Extract the (x, y) coordinate from the center of the cell holding the provided text.  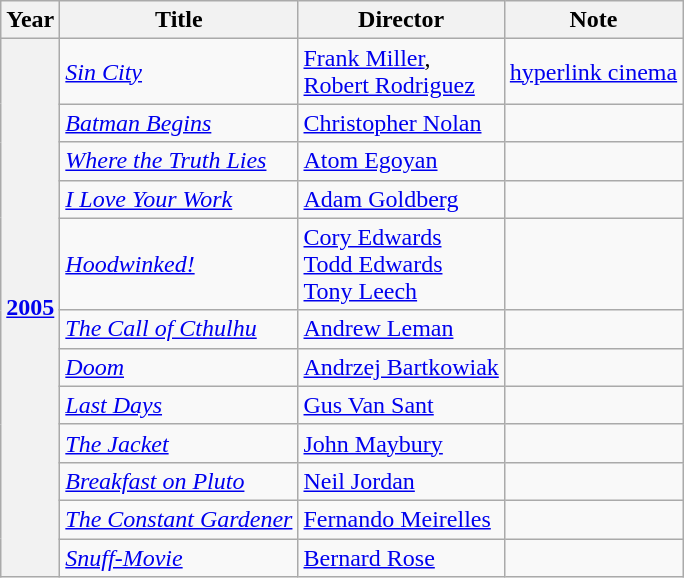
Neil Jordan (401, 481)
Title (179, 20)
The Call of Cthulhu (179, 329)
The Constant Gardener (179, 519)
Director (401, 20)
Breakfast on Pluto (179, 481)
Sin City (179, 72)
Adam Goldberg (401, 199)
Frank Miller,Robert Rodriguez (401, 72)
Atom Egoyan (401, 161)
Cory EdwardsTodd EdwardsTony Leech (401, 264)
Christopher Nolan (401, 123)
Doom (179, 367)
Fernando Meirelles (401, 519)
Year (30, 20)
Snuff-Movie (179, 557)
Gus Van Sant (401, 405)
John Maybury (401, 443)
The Jacket (179, 443)
Last Days (179, 405)
I Love Your Work (179, 199)
Where the Truth Lies (179, 161)
Andrzej Bartkowiak (401, 367)
Andrew Leman (401, 329)
hyperlink cinema (593, 72)
Batman Begins (179, 123)
Note (593, 20)
Hoodwinked! (179, 264)
Bernard Rose (401, 557)
2005 (30, 308)
